Capture the cell that displays the provided text and extract its [x, y] central coordinate. 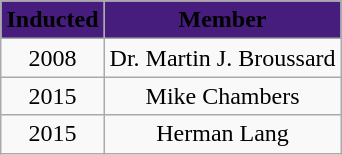
Dr. Martin J. Broussard [222, 58]
Member [222, 20]
Herman Lang [222, 134]
Inducted [52, 20]
Mike Chambers [222, 96]
2008 [52, 58]
